Scan for the cell matching the given text and deliver its (x, y) coordinate at center. 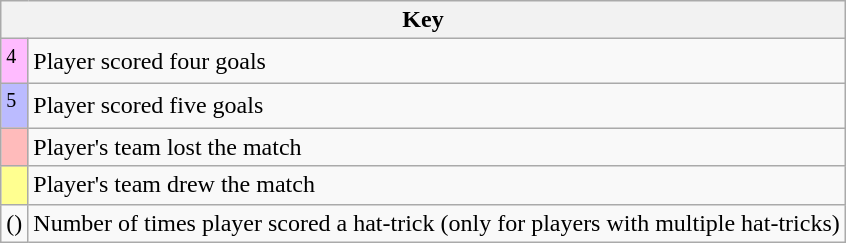
() (14, 223)
Player scored five goals (436, 106)
Player's team drew the match (436, 185)
Key (424, 20)
Player's team lost the match (436, 147)
Number of times player scored a hat-trick (only for players with multiple hat-tricks) (436, 223)
Player scored four goals (436, 62)
4 (14, 62)
5 (14, 106)
